Pinpoint the cell where the given text exists, returning its [x, y] midpoint coordinate. 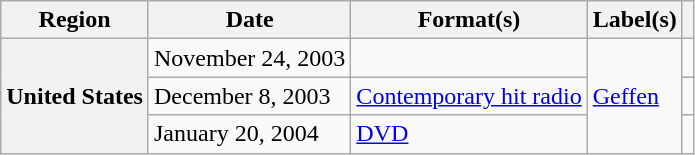
United States [75, 96]
November 24, 2003 [249, 58]
December 8, 2003 [249, 96]
DVD [469, 134]
Label(s) [634, 20]
Date [249, 20]
Region [75, 20]
Format(s) [469, 20]
Contemporary hit radio [469, 96]
Geffen [634, 96]
January 20, 2004 [249, 134]
